Identify which cell holds the provided text, then report its [x, y] central coordinate. 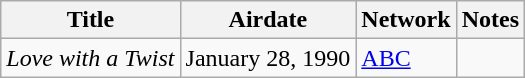
Title [90, 20]
Network [406, 20]
Airdate [268, 20]
Notes [490, 20]
January 28, 1990 [268, 58]
ABC [406, 58]
Love with a Twist [90, 58]
